Scan for the cell matching the given text and deliver its (x, y) coordinate at center. 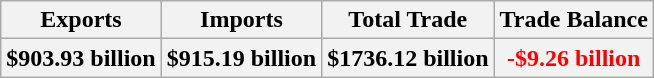
Trade Balance (574, 20)
$1736.12 billion (408, 58)
Exports (81, 20)
-$9.26 billion (574, 58)
Total Trade (408, 20)
$903.93 billion (81, 58)
$915.19 billion (241, 58)
Imports (241, 20)
